Scan for the cell matching the given text and deliver its (x, y) coordinate at center. 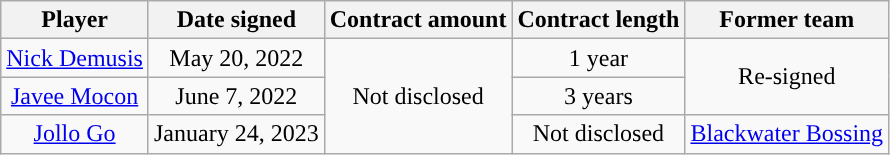
Nick Demusis (75, 58)
May 20, 2022 (236, 58)
Blackwater Bossing (787, 134)
Jollo Go (75, 134)
3 years (598, 96)
Re-signed (787, 77)
Player (75, 20)
Former team (787, 20)
Contract length (598, 20)
January 24, 2023 (236, 134)
Contract amount (418, 20)
Date signed (236, 20)
Javee Mocon (75, 96)
1 year (598, 58)
June 7, 2022 (236, 96)
